Pinpoint the cell where the given text exists, returning its (x, y) midpoint coordinate. 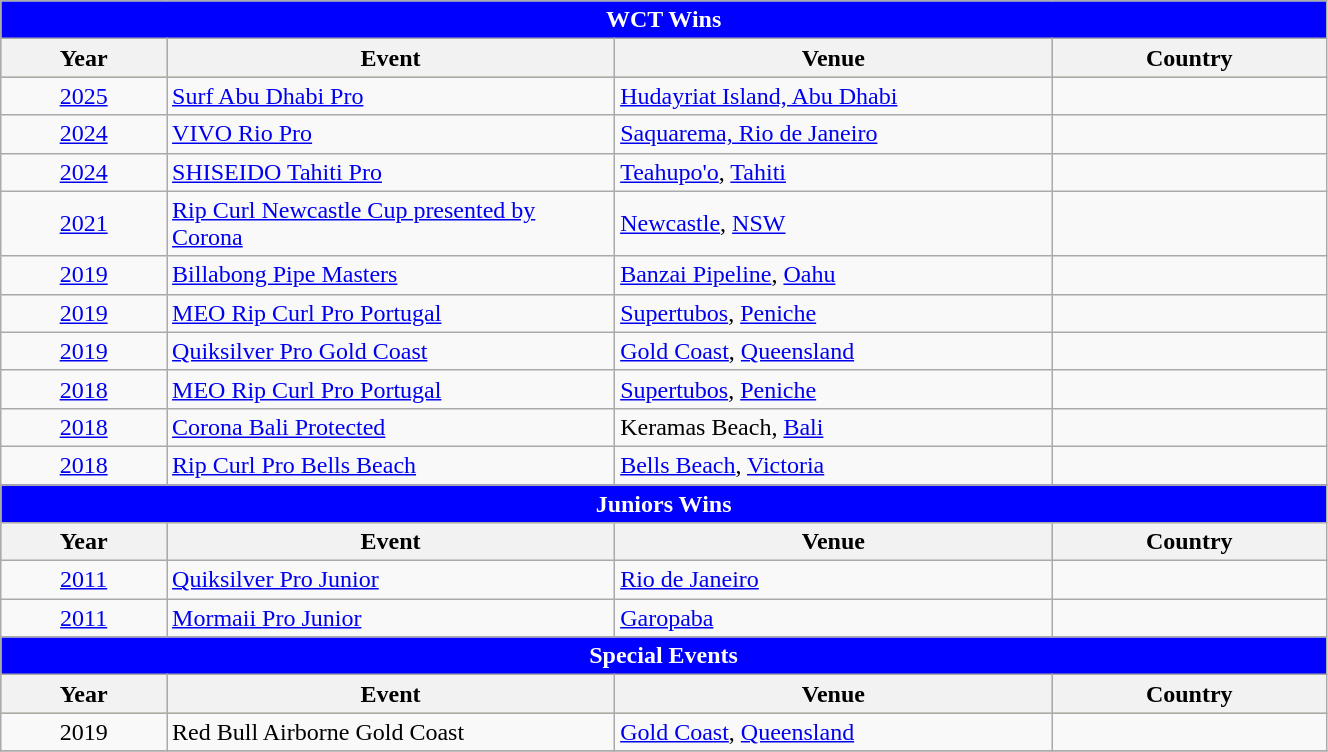
Bells Beach, Victoria (834, 465)
SHISEIDO Tahiti Pro (391, 172)
Rio de Janeiro (834, 580)
Rip Curl Pro Bells Beach (391, 465)
Billabong Pipe Masters (391, 275)
Banzai Pipeline, Oahu (834, 275)
Surf Abu Dhabi Pro (391, 96)
Red Bull Airborne Gold Coast (391, 732)
Quiksilver Pro Junior (391, 580)
Corona Bali Protected (391, 427)
Keramas Beach, Bali (834, 427)
Special Events (664, 656)
Teahupo'o, Tahiti (834, 172)
Quiksilver Pro Gold Coast (391, 351)
Mormaii Pro Junior (391, 618)
2021 (84, 224)
Saquarema, Rio de Janeiro (834, 134)
Hudayriat Island, Abu Dhabi (834, 96)
Newcastle, NSW (834, 224)
Rip Curl Newcastle Cup presented by Corona (391, 224)
Juniors Wins (664, 503)
2025 (84, 96)
Garopaba (834, 618)
WCT Wins (664, 20)
VIVO Rio Pro (391, 134)
